Provide the [X, Y] coordinate of the cell's center where the given text is located.  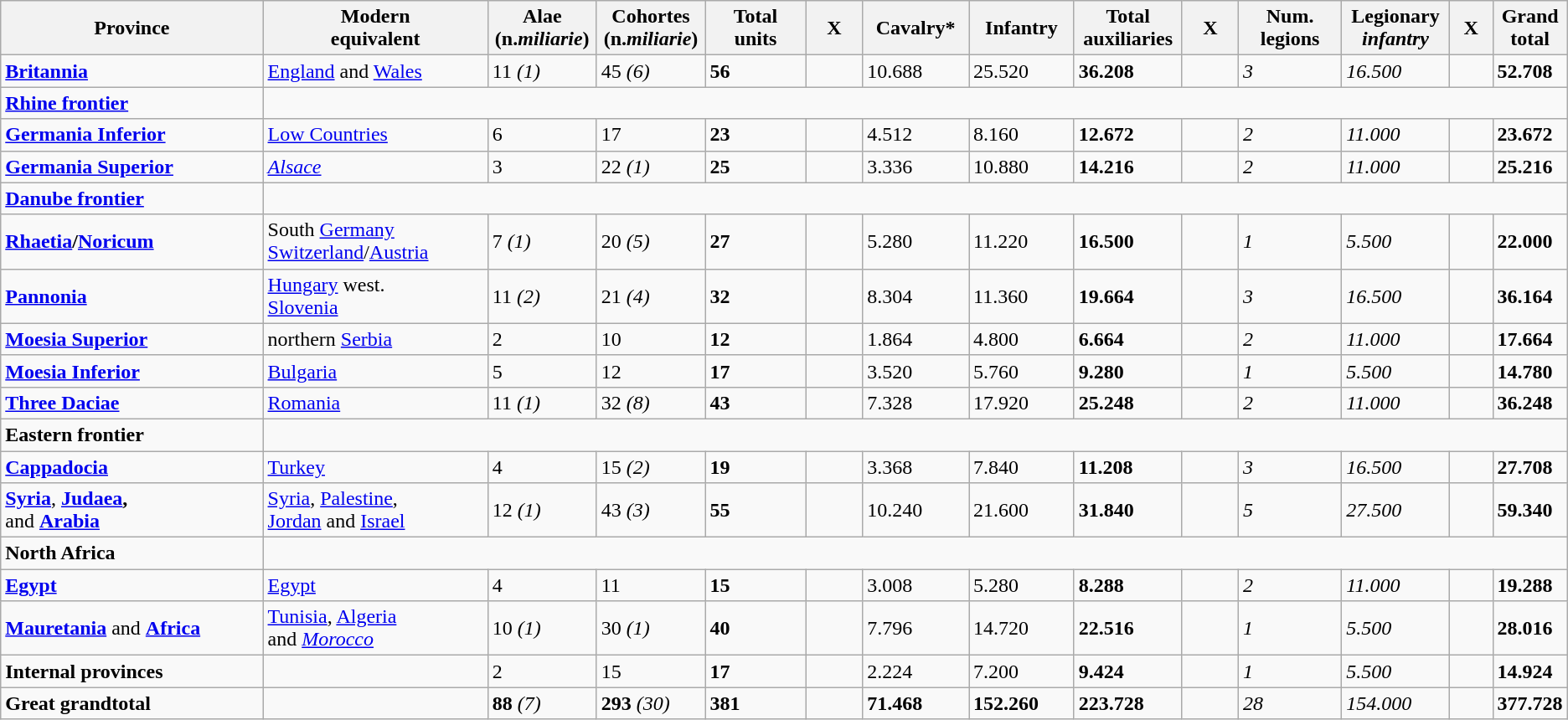
19 [756, 466]
2.224 [916, 671]
Romania [375, 403]
5.760 [1022, 371]
19.288 [1529, 585]
Great grandtotal [132, 703]
52.708 [1529, 71]
Syria, Palestine,Jordan and Israel [375, 511]
12 (1) [542, 511]
14.216 [1127, 167]
32 (8) [651, 403]
25 [756, 167]
Cappadocia [132, 466]
11 (2) [542, 296]
Rhaetia/Noricum [132, 241]
32 [756, 296]
20 (5) [651, 241]
154.000 [1395, 703]
27.500 [1395, 511]
14.720 [1022, 628]
12.672 [1127, 135]
Eastern frontier [132, 435]
Danube frontier [132, 198]
10.880 [1022, 167]
Hungary west. Slovenia [375, 296]
8.304 [916, 296]
21.600 [1022, 511]
28 [1290, 703]
Mauretania and Africa [132, 628]
10 (1) [542, 628]
Low Countries [375, 135]
9.424 [1127, 671]
Moesia Inferior [132, 371]
Totalunits [756, 28]
17.920 [1022, 403]
55 [756, 511]
Cavalry* [916, 28]
Grandtotal [1529, 28]
3.336 [916, 167]
10.240 [916, 511]
Germania Superior [132, 167]
377.728 [1529, 703]
Syria, Judaea,and Arabia [132, 511]
88 (7) [542, 703]
4.512 [916, 135]
27 [756, 241]
15 (2) [651, 466]
71.468 [916, 703]
11.220 [1022, 241]
40 [756, 628]
22.000 [1529, 241]
3.368 [916, 466]
30 (1) [651, 628]
Alsace [375, 167]
Turkey [375, 466]
9.280 [1127, 371]
7.796 [916, 628]
36.208 [1127, 71]
Internal provinces [132, 671]
Modernequivalent [375, 28]
31.840 [1127, 511]
South GermanySwitzerland/Austria [375, 241]
Num.legions [1290, 28]
25.248 [1127, 403]
4.800 [1022, 339]
Three Daciae [132, 403]
Rhine frontier [132, 103]
25.216 [1529, 167]
Pannonia [132, 296]
27.708 [1529, 466]
21 (4) [651, 296]
43 [756, 403]
Bulgaria [375, 371]
North Africa [132, 553]
3.520 [916, 371]
23.672 [1529, 135]
11.360 [1022, 296]
Cohortes(n.miliarie) [651, 28]
Province [132, 28]
Totalauxiliaries [1127, 28]
10.688 [916, 71]
28.016 [1529, 628]
7 (1) [542, 241]
22 (1) [651, 167]
7.328 [916, 403]
223.728 [1127, 703]
6.664 [1127, 339]
11 [651, 585]
23 [756, 135]
17.664 [1529, 339]
7.840 [1022, 466]
19.664 [1127, 296]
43 (3) [651, 511]
14.780 [1529, 371]
11.208 [1127, 466]
Germania Inferior [132, 135]
Alae(n.miliarie) [542, 28]
36.164 [1529, 296]
56 [756, 71]
10 [651, 339]
36.248 [1529, 403]
8.288 [1127, 585]
14.924 [1529, 671]
1.864 [916, 339]
3.008 [916, 585]
8.160 [1022, 135]
Legionaryinfantry [1395, 28]
152.260 [1022, 703]
45 (6) [651, 71]
22.516 [1127, 628]
northern Serbia [375, 339]
381 [756, 703]
7.200 [1022, 671]
59.340 [1529, 511]
6 [542, 135]
Tunisia, Algeriaand Morocco [375, 628]
Moesia Superior [132, 339]
Britannia [132, 71]
England and Wales [375, 71]
25.520 [1022, 71]
293 (30) [651, 703]
Infantry [1022, 28]
